Find where the given text appears and provide that cell's center as (x, y) coordinate. 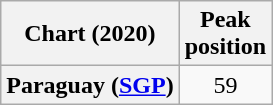
Chart (2020) (90, 34)
Paraguay (SGP) (90, 85)
Peakposition (225, 34)
59 (225, 85)
